Extract the [x, y] coordinate from the center of the cell holding the provided text.  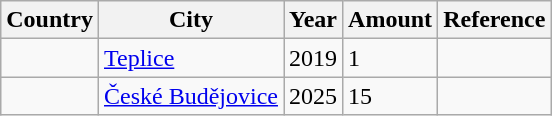
Teplice [190, 58]
Amount [390, 20]
2019 [314, 58]
City [190, 20]
Country [50, 20]
České Budějovice [190, 96]
Reference [494, 20]
2025 [314, 96]
15 [390, 96]
1 [390, 58]
Year [314, 20]
